Identify which cell holds the provided text, then report its [X, Y] central coordinate. 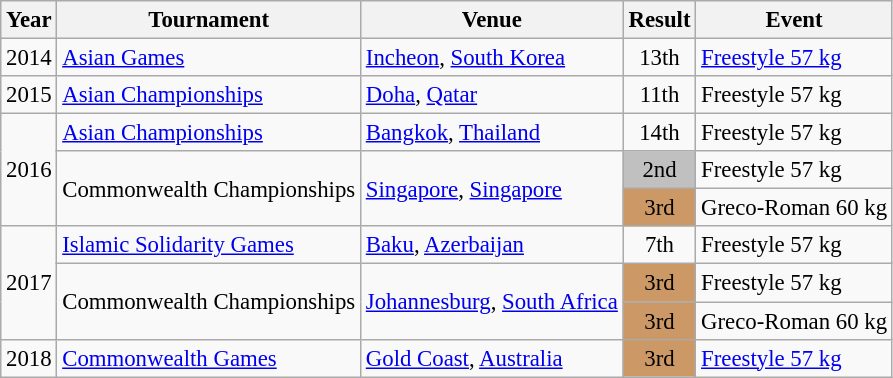
Result [660, 20]
2018 [29, 358]
Tournament [209, 20]
13th [660, 58]
Asian Games [209, 58]
Singapore, Singapore [492, 188]
2017 [29, 282]
Event [794, 20]
Bangkok, Thailand [492, 133]
Baku, Azerbaijan [492, 245]
Year [29, 20]
Incheon, South Korea [492, 58]
11th [660, 95]
Commonwealth Games [209, 358]
2014 [29, 58]
2015 [29, 95]
7th [660, 245]
2016 [29, 170]
Johannesburg, South Africa [492, 302]
Islamic Solidarity Games [209, 245]
14th [660, 133]
Gold Coast, Australia [492, 358]
Venue [492, 20]
2nd [660, 170]
Doha, Qatar [492, 95]
